Output the (x, y) coordinate of the center of the cell containing the given text.  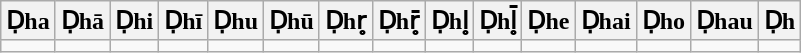
Ḍhai (606, 21)
Ḍh (779, 21)
Ḍhū (292, 21)
Ḍhe (548, 21)
Ḍhi (134, 21)
Ḍhau (725, 21)
Ḍhr̥ (346, 21)
Ḍhu (236, 21)
Ḍhl̥ (449, 21)
Ḍhī (184, 21)
Ḍho (663, 21)
Ḍhr̥̄ (398, 21)
Ḍhl̥̄ (498, 21)
Ḍhā (82, 21)
Ḍha (28, 21)
